Provide the [x, y] coordinate of the cell's center where the given text is located.  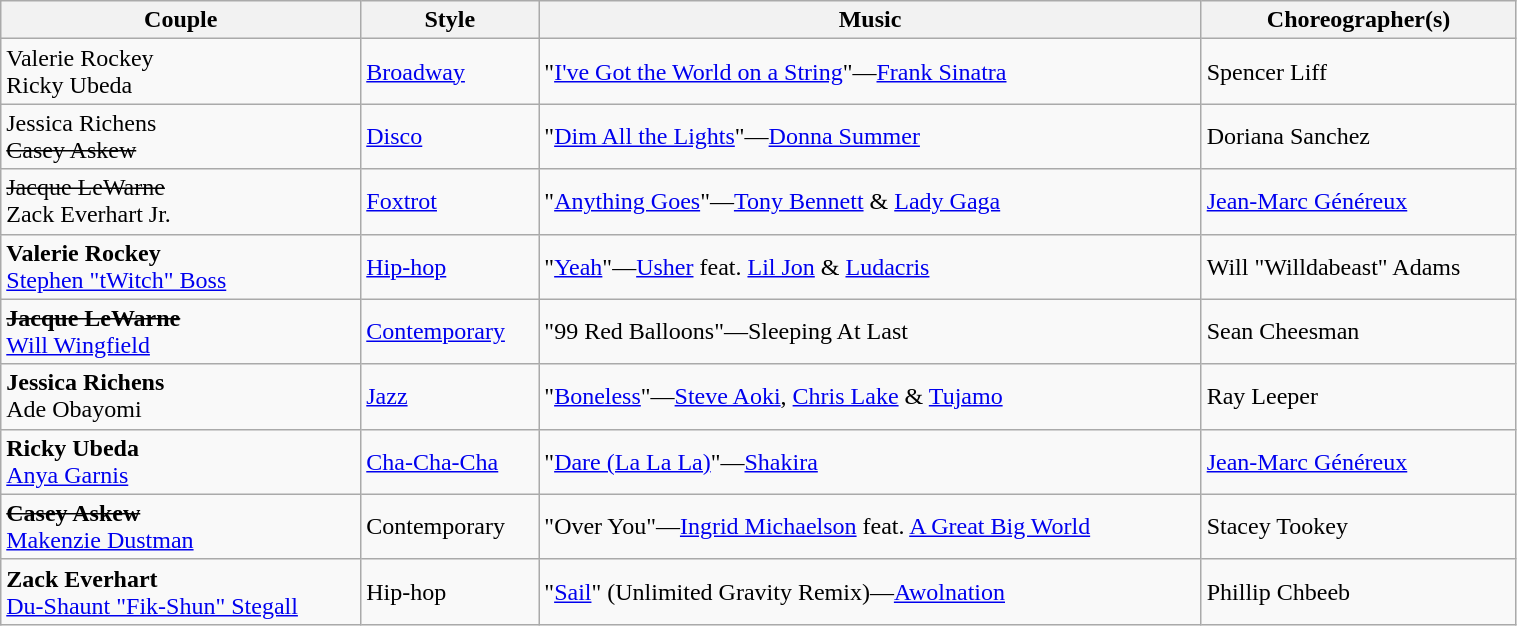
Zack EverhartDu-Shaunt "Fik-Shun" Stegall [181, 592]
Ricky UbedaAnya Garnis [181, 462]
"99 Red Balloons"—Sleeping At Last [870, 332]
Jessica RichensAde Obayomi [181, 396]
Valerie RockeyStephen "tWitch" Boss [181, 266]
Ray Leeper [1358, 396]
"Boneless"—Steve Aoki, Chris Lake & Tujamo [870, 396]
Couple [181, 20]
Foxtrot [450, 202]
Music [870, 20]
"Yeah"—Usher feat. Lil Jon & Ludacris [870, 266]
"Dare (La La La)"—Shakira [870, 462]
Style [450, 20]
Doriana Sanchez [1358, 136]
Casey AskewMakenzie Dustman [181, 526]
Stacey Tookey [1358, 526]
Choreographer(s) [1358, 20]
Cha-Cha-Cha [450, 462]
Phillip Chbeeb [1358, 592]
"Dim All the Lights"—Donna Summer [870, 136]
Jacque LeWarneZack Everhart Jr. [181, 202]
Valerie RockeyRicky Ubeda [181, 72]
Sean Cheesman [1358, 332]
"Over You"—Ingrid Michaelson feat. A Great Big World [870, 526]
Disco [450, 136]
Broadway [450, 72]
"I've Got the World on a String"—Frank Sinatra [870, 72]
"Anything Goes"—Tony Bennett & Lady Gaga [870, 202]
Jazz [450, 396]
Jacque LeWarneWill Wingfield [181, 332]
Jessica RichensCasey Askew [181, 136]
"Sail" (Unlimited Gravity Remix)—Awolnation [870, 592]
Spencer Liff [1358, 72]
Will "Willdabeast" Adams [1358, 266]
